Output the [X, Y] coordinate of the center of the cell containing the given text.  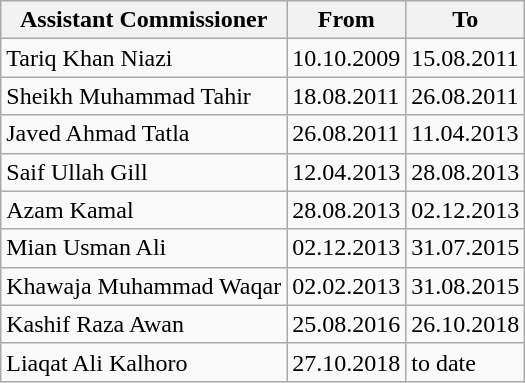
02.02.2013 [346, 286]
27.10.2018 [346, 362]
Sheikh Muhammad Tahir [144, 96]
From [346, 20]
11.04.2013 [466, 134]
15.08.2011 [466, 58]
10.10.2009 [346, 58]
12.04.2013 [346, 172]
Javed Ahmad Tatla [144, 134]
18.08.2011 [346, 96]
Kashif Raza Awan [144, 324]
Liaqat Ali Kalhoro [144, 362]
Tariq Khan Niazi [144, 58]
25.08.2016 [346, 324]
31.07.2015 [466, 248]
31.08.2015 [466, 286]
Saif Ullah Gill [144, 172]
Khawaja Muhammad Waqar [144, 286]
Mian Usman Ali [144, 248]
Azam Kamal [144, 210]
Assistant Commissioner [144, 20]
To [466, 20]
to date [466, 362]
26.10.2018 [466, 324]
